Identify which cell holds the provided text, then report its (X, Y) central coordinate. 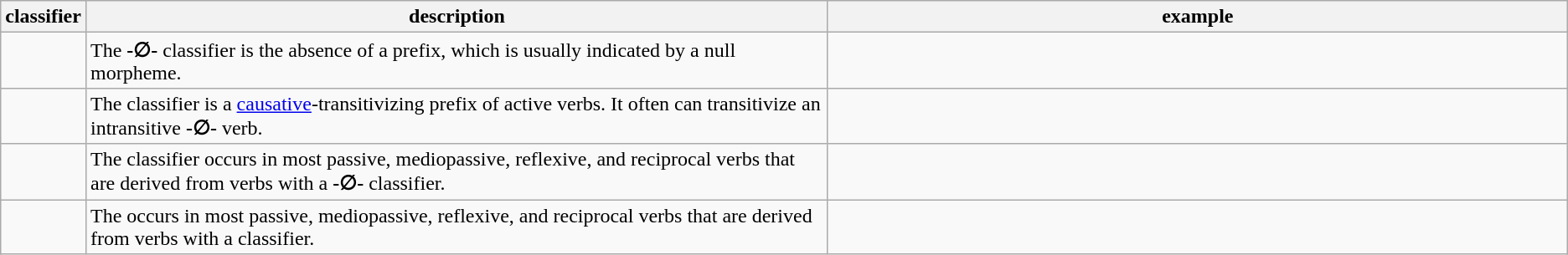
description (456, 17)
The occurs in most passive, mediopassive, reflexive, and reciprocal verbs that are derived from verbs with a classifier. (456, 226)
The classifier is a causative-transitivizing prefix of active verbs. It often can transitivize an intransitive -∅- verb. (456, 115)
The classifier occurs in most passive, mediopassive, reflexive, and reciprocal verbs that are derived from verbs with a -∅- classifier. (456, 172)
The -∅- classifier is the absence of a prefix, which is usually indicated by a null morpheme. (456, 60)
example (1198, 17)
classifier (44, 17)
